Provide the [x, y] coordinate of the cell's center where the given text is located.  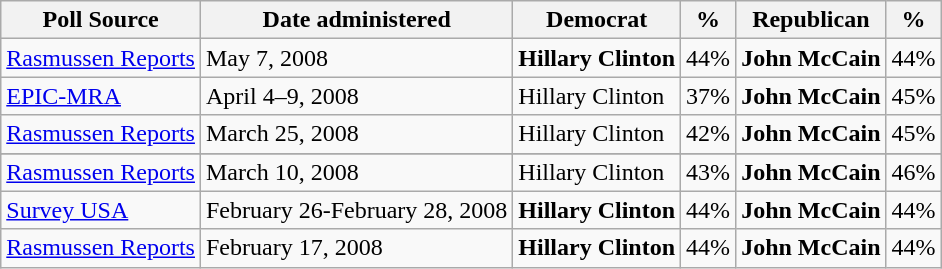
March 25, 2008 [356, 134]
Survey USA [101, 210]
Republican [811, 20]
46% [914, 172]
Democrat [597, 20]
Poll Source [101, 20]
March 10, 2008 [356, 172]
April 4–9, 2008 [356, 96]
43% [708, 172]
Date administered [356, 20]
EPIC-MRA [101, 96]
37% [708, 96]
May 7, 2008 [356, 58]
42% [708, 134]
February 26-February 28, 2008 [356, 210]
February 17, 2008 [356, 248]
